From the cell containing the given text, extract its center point as [X, Y] coordinate. 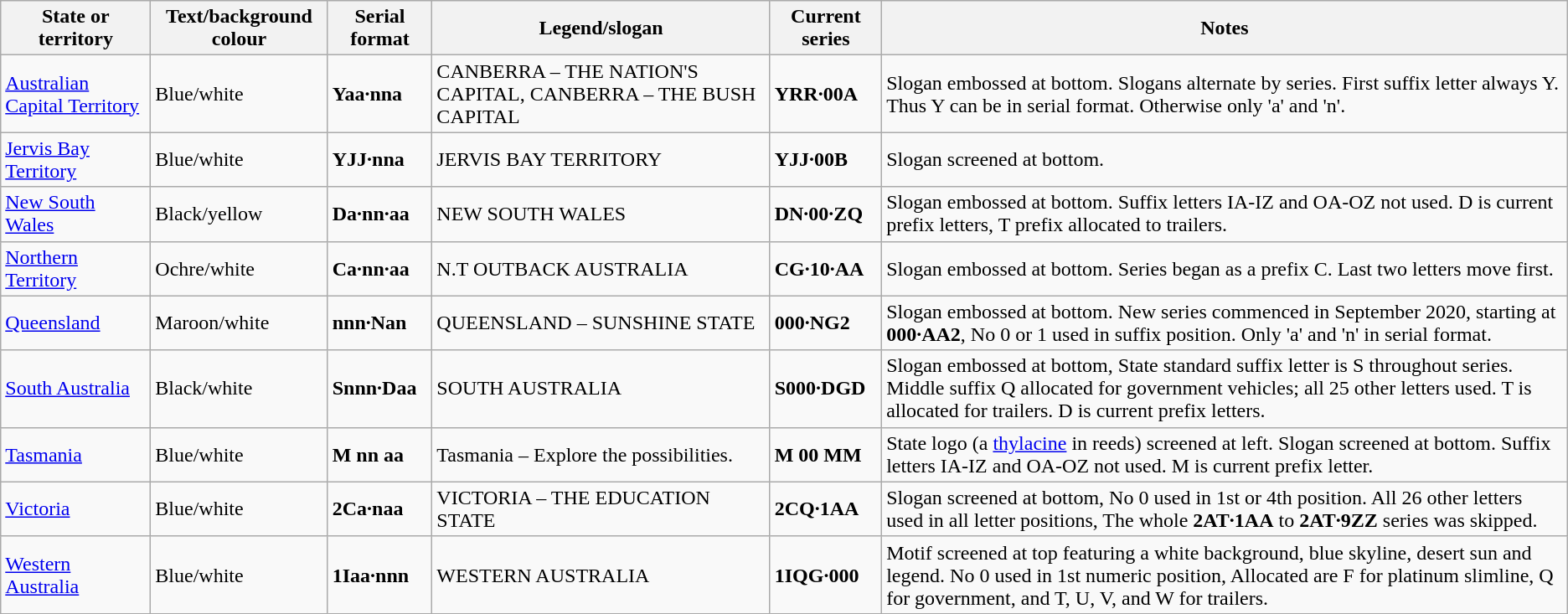
Western Australia [75, 575]
M 00 MM [826, 454]
Black/white [240, 389]
Tasmania [75, 454]
CANBERRA – THE NATION'S CAPITAL, CANBERRA – THE BUSH CAPITAL [601, 94]
N.T OUTBACK AUSTRALIA [601, 268]
Slogan embossed at bottom. Series began as a prefix C. Last two letters move first. [1225, 268]
New South Wales [75, 214]
Yaa·nna [380, 94]
2CQ·1AA [826, 509]
Snnn·Daa [380, 389]
NEW SOUTH WALES [601, 214]
1Iaa·nnn [380, 575]
Ca·nn·aa [380, 268]
Notes [1225, 28]
Australian Capital Territory [75, 94]
Current series [826, 28]
Text/background colour [240, 28]
State logo (a thylacine in reeds) screened at left. Slogan screened at bottom. Suffix letters IA-IZ and OA-OZ not used. M is current prefix letter. [1225, 454]
JERVIS BAY TERRITORY [601, 159]
Maroon/white [240, 323]
State or territory [75, 28]
South Australia [75, 389]
VICTORIA – THE EDUCATION STATE [601, 509]
Ochre/white [240, 268]
2Ca·naa [380, 509]
Tasmania – Explore the possibilities. [601, 454]
Da·nn·aa [380, 214]
YJJ·00B [826, 159]
Serial format [380, 28]
Slogan embossed at bottom. Slogans alternate by series. First suffix letter always Y. Thus Y can be in serial format. Otherwise only 'a' and 'n'. [1225, 94]
WESTERN AUSTRALIA [601, 575]
YJJ·nna [380, 159]
Northern Territory [75, 268]
Slogan screened at bottom. [1225, 159]
QUEENSLAND – SUNSHINE STATE [601, 323]
YRR·00A [826, 94]
SOUTH AUSTRALIA [601, 389]
CG·10·AA [826, 268]
Black/yellow [240, 214]
Victoria [75, 509]
Queensland [75, 323]
M nn aa [380, 454]
S000·DGD [826, 389]
Legend/slogan [601, 28]
Slogan embossed at bottom. Suffix letters IA-IZ and OA-OZ not used. D is current prefix letters, T prefix allocated to trailers. [1225, 214]
Jervis Bay Territory [75, 159]
nnn·Nan [380, 323]
000·NG2 [826, 323]
1IQG·000 [826, 575]
DN·00·ZQ [826, 214]
